Detect which cell encompasses the target text, then output its (X, Y) center coordinate. 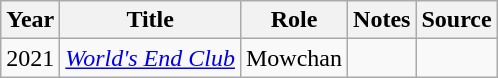
Role (294, 20)
Year (30, 20)
2021 (30, 58)
Title (150, 20)
World's End Club (150, 58)
Source (456, 20)
Mowchan (294, 58)
Notes (382, 20)
